Output the (x, y) coordinate of the center of the cell containing the given text.  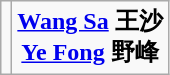
Wang Sa 王沙 Ye Fong 野峰 (90, 38)
